Search for the cell housing the specified text and yield its (x, y) center coordinate. 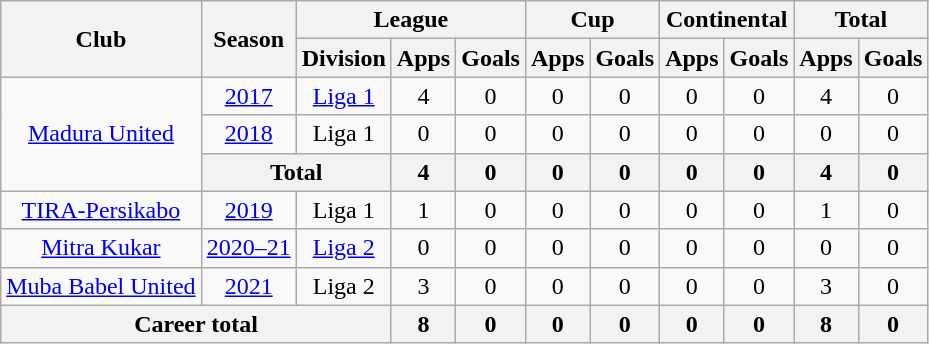
Muba Babel United (101, 286)
2020–21 (248, 248)
Mitra Kukar (101, 248)
2019 (248, 210)
League (410, 20)
Madura United (101, 134)
2017 (248, 96)
2018 (248, 134)
Division (344, 58)
Season (248, 39)
Cup (592, 20)
2021 (248, 286)
TIRA-Persikabo (101, 210)
Club (101, 39)
Career total (196, 324)
Continental (727, 20)
